For the text-containing cell, return its midpoint in [X, Y] coordinate format. 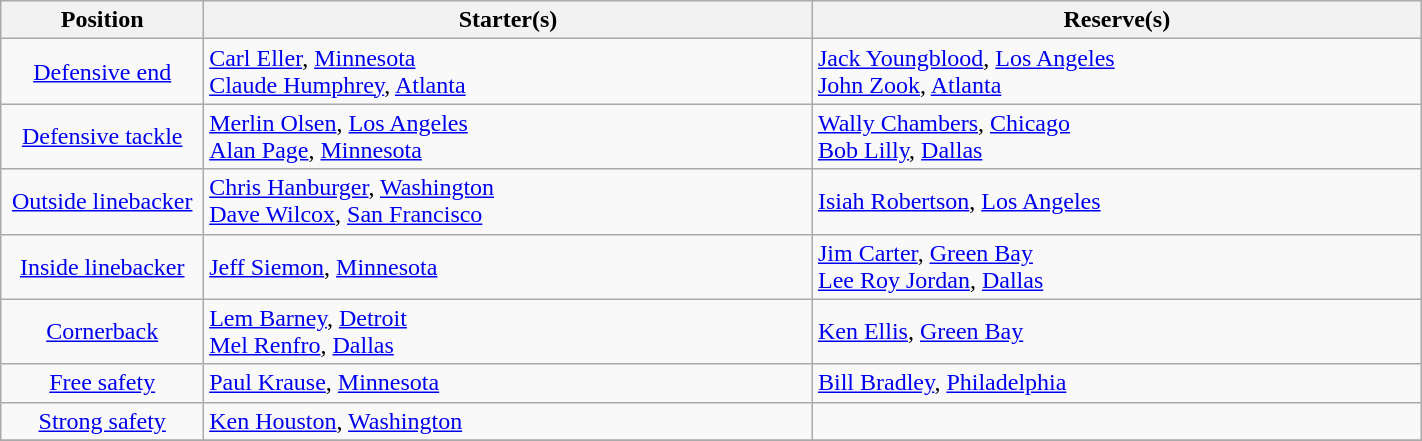
Chris Hanburger, Washington Dave Wilcox, San Francisco [508, 202]
Reserve(s) [1116, 20]
Ken Ellis, Green Bay [1116, 332]
Free safety [102, 383]
Jeff Siemon, Minnesota [508, 266]
Ken Houston, Washington [508, 421]
Paul Krause, Minnesota [508, 383]
Defensive tackle [102, 136]
Jack Youngblood, Los Angeles John Zook, Atlanta [1116, 72]
Merlin Olsen, Los Angeles Alan Page, Minnesota [508, 136]
Carl Eller, Minnesota Claude Humphrey, Atlanta [508, 72]
Cornerback [102, 332]
Outside linebacker [102, 202]
Jim Carter, Green Bay Lee Roy Jordan, Dallas [1116, 266]
Lem Barney, Detroit Mel Renfro, Dallas [508, 332]
Inside linebacker [102, 266]
Isiah Robertson, Los Angeles [1116, 202]
Bill Bradley, Philadelphia [1116, 383]
Position [102, 20]
Starter(s) [508, 20]
Strong safety [102, 421]
Wally Chambers, Chicago Bob Lilly, Dallas [1116, 136]
Defensive end [102, 72]
